Locate the cell with the specified text and output its [X, Y] center coordinate. 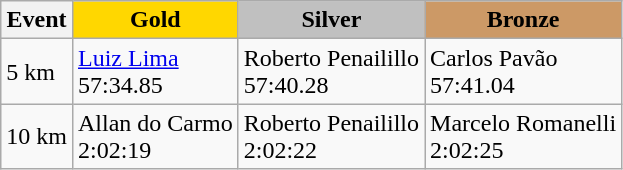
Luiz Lima 57:34.85 [155, 72]
Bronze [524, 20]
5 km [37, 72]
10 km [37, 136]
Roberto Penailillo 2:02:22 [331, 136]
Marcelo Romanelli 2:02:25 [524, 136]
Gold [155, 20]
Roberto Penailillo 57:40.28 [331, 72]
Carlos Pavão 57:41.04 [524, 72]
Event [37, 20]
Allan do Carmo 2:02:19 [155, 136]
Silver [331, 20]
